Extract the (X, Y) coordinate from the center of the cell holding the provided text.  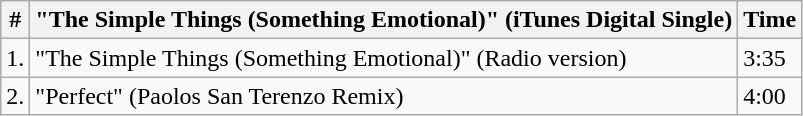
"The Simple Things (Something Emotional)" (Radio version) (384, 58)
4:00 (770, 96)
"Perfect" (Paolos San Terenzo Remix) (384, 96)
2. (16, 96)
Time (770, 20)
"The Simple Things (Something Emotional)" (iTunes Digital Single) (384, 20)
1. (16, 58)
# (16, 20)
3:35 (770, 58)
